Extract the (X, Y) coordinate from the center of the cell holding the provided text.  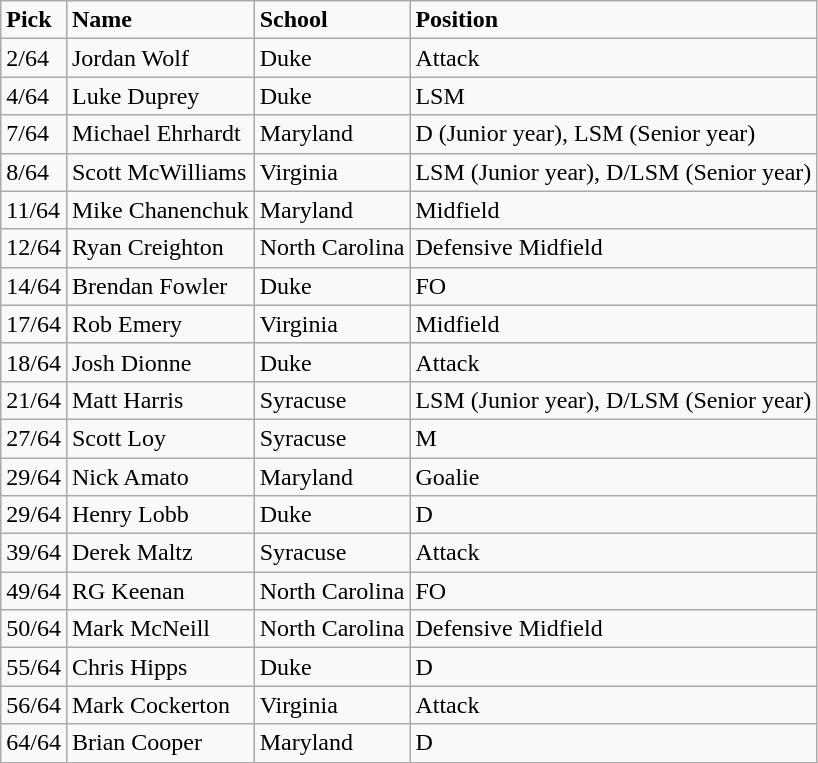
7/64 (34, 134)
55/64 (34, 667)
Luke Duprey (160, 96)
Ryan Creighton (160, 248)
4/64 (34, 96)
Name (160, 20)
11/64 (34, 210)
27/64 (34, 438)
Henry Lobb (160, 515)
Chris Hipps (160, 667)
Rob Emery (160, 324)
Position (614, 20)
39/64 (34, 553)
2/64 (34, 58)
Brian Cooper (160, 743)
12/64 (34, 248)
21/64 (34, 400)
49/64 (34, 591)
Pick (34, 20)
Goalie (614, 477)
14/64 (34, 286)
Scott Loy (160, 438)
Nick Amato (160, 477)
8/64 (34, 172)
Josh Dionne (160, 362)
Derek Maltz (160, 553)
56/64 (34, 705)
Mark McNeill (160, 629)
Mike Chanenchuk (160, 210)
50/64 (34, 629)
RG Keenan (160, 591)
D (Junior year), LSM (Senior year) (614, 134)
18/64 (34, 362)
M (614, 438)
Mark Cockerton (160, 705)
Scott McWilliams (160, 172)
Michael Ehrhardt (160, 134)
Matt Harris (160, 400)
Jordan Wolf (160, 58)
LSM (614, 96)
School (332, 20)
64/64 (34, 743)
Brendan Fowler (160, 286)
17/64 (34, 324)
